Determine the [X, Y] coordinate at the center of the cell enclosing the given text.  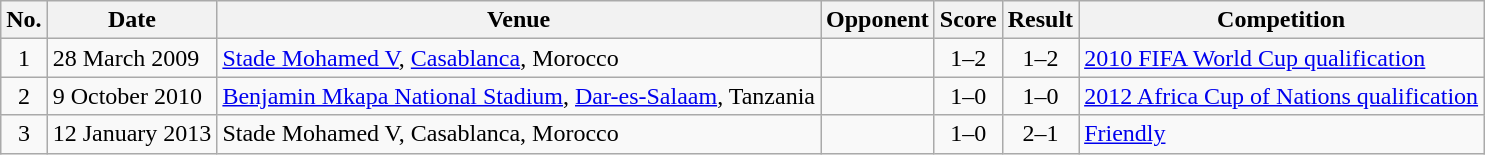
Venue [519, 20]
9 October 2010 [132, 96]
Result [1040, 20]
2–1 [1040, 134]
12 January 2013 [132, 134]
Date [132, 20]
Opponent [877, 20]
Competition [1282, 20]
2 [24, 96]
Friendly [1282, 134]
1 [24, 58]
28 March 2009 [132, 58]
Benjamin Mkapa National Stadium, Dar-es-Salaam, Tanzania [519, 96]
No. [24, 20]
Score [968, 20]
3 [24, 134]
2012 Africa Cup of Nations qualification [1282, 96]
2010 FIFA World Cup qualification [1282, 58]
